Pinpoint the cell where the given text exists, returning its [X, Y] midpoint coordinate. 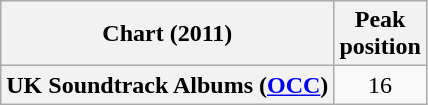
Peakposition [380, 34]
Chart (2011) [168, 34]
UK Soundtrack Albums (OCC) [168, 85]
16 [380, 85]
